Extract the [X, Y] coordinate from the center of the cell holding the provided text.  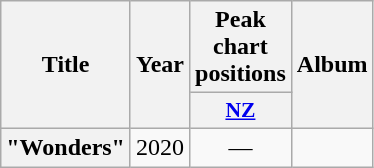
Title [66, 65]
"Wonders" [66, 147]
— [241, 147]
NZ [241, 111]
2020 [160, 147]
Album [332, 65]
Year [160, 65]
Peak chart positions [241, 47]
